Provide the [x, y] coordinate of the cell's center where the given text is located.  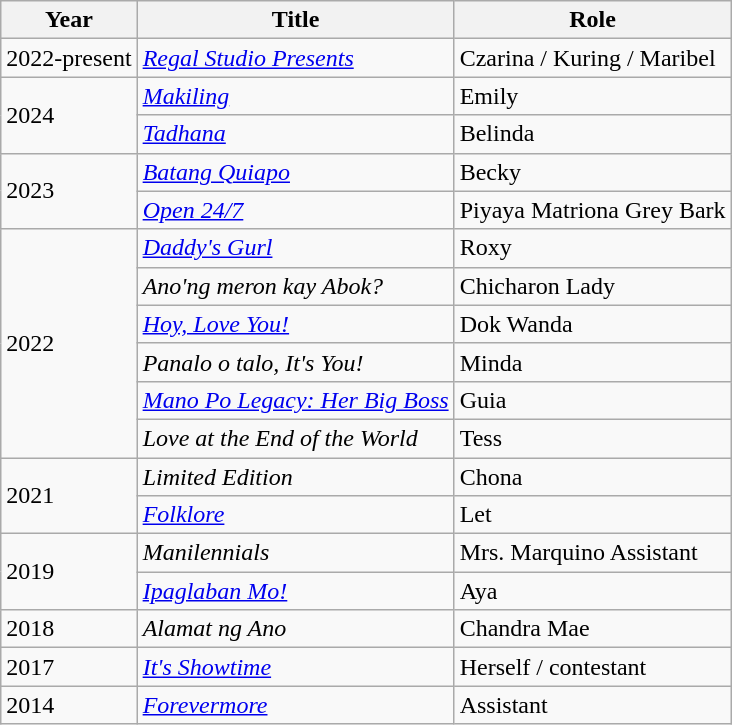
Alamat ng Ano [296, 629]
Role [592, 20]
Batang Quiapo [296, 172]
Regal Studio Presents [296, 58]
Becky [592, 172]
2022 [69, 343]
Love at the End of the World [296, 438]
Daddy's Gurl [296, 248]
Minda [592, 362]
Dok Wanda [592, 324]
Forevermore [296, 705]
2019 [69, 572]
Tess [592, 438]
Chicharon Lady [592, 286]
Herself / contestant [592, 667]
Tadhana [296, 134]
2017 [69, 667]
Panalo o talo, It's You! [296, 362]
Folklore [296, 515]
Mrs. Marquino Assistant [592, 553]
2018 [69, 629]
Chandra Mae [592, 629]
Czarina / Kuring / Maribel [592, 58]
Year [69, 20]
Aya [592, 591]
Ipaglaban Mo! [296, 591]
Belinda [592, 134]
Mano Po Legacy: Her Big Boss [296, 400]
Piyaya Matriona Grey Bark [592, 210]
Title [296, 20]
Guia [592, 400]
It's Showtime [296, 667]
Let [592, 515]
2024 [69, 115]
Ano'ng meron kay Abok? [296, 286]
Open 24/7 [296, 210]
Roxy [592, 248]
2023 [69, 191]
Makiling [296, 96]
Assistant [592, 705]
Emily [592, 96]
Limited Edition [296, 477]
Hoy, Love You! [296, 324]
Manilennials [296, 553]
2022-present [69, 58]
Chona [592, 477]
2021 [69, 496]
2014 [69, 705]
